Return (x, y) of the center of cell containing provided text 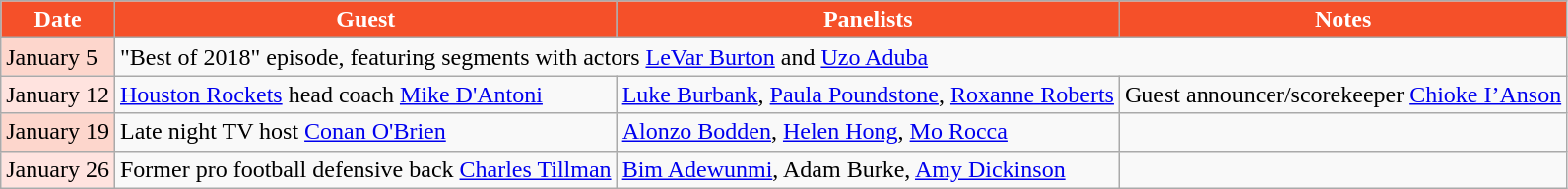
Bim Adewunmi, Adam Burke, Amy Dickinson (868, 169)
Houston Rockets head coach Mike D'Antoni (365, 94)
Notes (1342, 20)
January 26 (58, 169)
Late night TV host Conan O'Brien (365, 132)
January 5 (58, 57)
Luke Burbank, Paula Poundstone, Roxanne Roberts (868, 94)
Date (58, 20)
Panelists (868, 20)
Guest announcer/scorekeeper Chioke I’Anson (1342, 94)
"Best of 2018" episode, featuring segments with actors LeVar Burton and Uzo Aduba (840, 57)
Former pro football defensive back Charles Tillman (365, 169)
January 19 (58, 132)
Guest (365, 20)
Alonzo Bodden, Helen Hong, Mo Rocca (868, 132)
January 12 (58, 94)
